Search for the cell housing the specified text and yield its (X, Y) center coordinate. 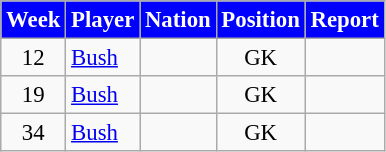
Player (103, 20)
Report (344, 20)
34 (34, 133)
Week (34, 20)
12 (34, 58)
Nation (178, 20)
Position (260, 20)
19 (34, 95)
